Find where the given text appears and provide that cell's center as (X, Y) coordinate. 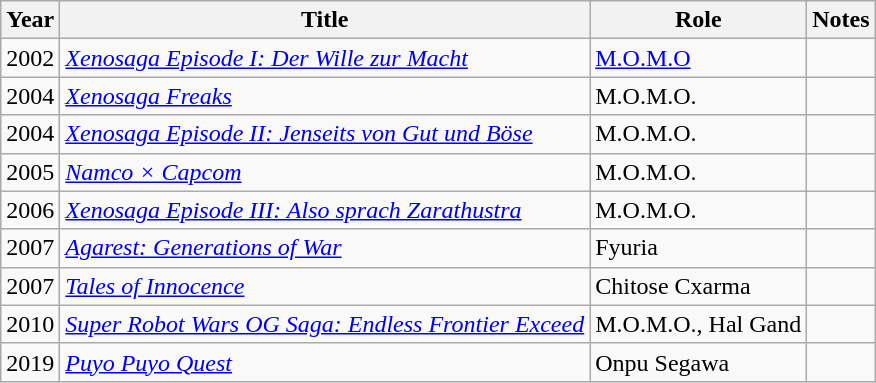
Xenosaga Episode II: Jenseits von Gut und Böse (325, 134)
Super Robot Wars OG Saga: Endless Frontier Exceed (325, 324)
Fyuria (698, 248)
Xenosaga Episode I: Der Wille zur Macht (325, 58)
Notes (841, 20)
2005 (30, 172)
Namco × Capcom (325, 172)
Xenosaga Freaks (325, 96)
M.O.M.O., Hal Gand (698, 324)
Year (30, 20)
M.O.M.O (698, 58)
Role (698, 20)
2019 (30, 362)
Puyo Puyo Quest (325, 362)
2002 (30, 58)
2010 (30, 324)
Tales of Innocence (325, 286)
Xenosaga Episode III: Also sprach Zarathustra (325, 210)
Title (325, 20)
Onpu Segawa (698, 362)
2006 (30, 210)
Chitose Cxarma (698, 286)
Agarest: Generations of War (325, 248)
